Scan for the cell matching the given text and deliver its (x, y) coordinate at center. 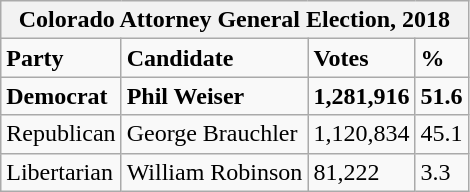
3.3 (442, 172)
51.6 (442, 96)
45.1 (442, 134)
Candidate (214, 58)
Phil Weiser (214, 96)
Democrat (61, 96)
Party (61, 58)
81,222 (362, 172)
1,120,834 (362, 134)
Colorado Attorney General Election, 2018 (234, 20)
Votes (362, 58)
William Robinson (214, 172)
% (442, 58)
George Brauchler (214, 134)
1,281,916 (362, 96)
Republican (61, 134)
Libertarian (61, 172)
